Extract the [x, y] coordinate from the center of the cell holding the provided text.  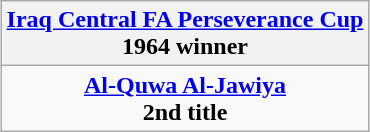
Al-Quwa Al-Jawiya2nd title [185, 98]
Iraq Central FA Perseverance Cup1964 winner [185, 34]
